Extract the [X, Y] coordinate from the center of the cell holding the provided text.  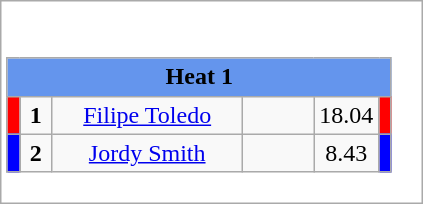
18.04 [346, 115]
2 [36, 153]
1 [36, 115]
8.43 [346, 153]
Jordy Smith [148, 153]
Heat 1 [199, 77]
Filipe Toledo [148, 115]
Heat 1 1 Filipe Toledo 18.04 2 Jordy Smith 8.43 [212, 102]
